Determine the [x, y] coordinate at the center of the cell enclosing the given text.  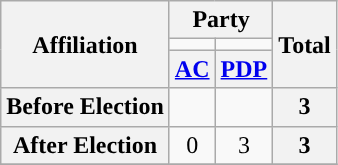
Total [305, 44]
Before Election [86, 107]
Affiliation [86, 44]
After Election [86, 145]
Party [220, 20]
AC [192, 69]
PDP [244, 69]
0 [192, 145]
